Locate the cell with the specified text and output its [X, Y] center coordinate. 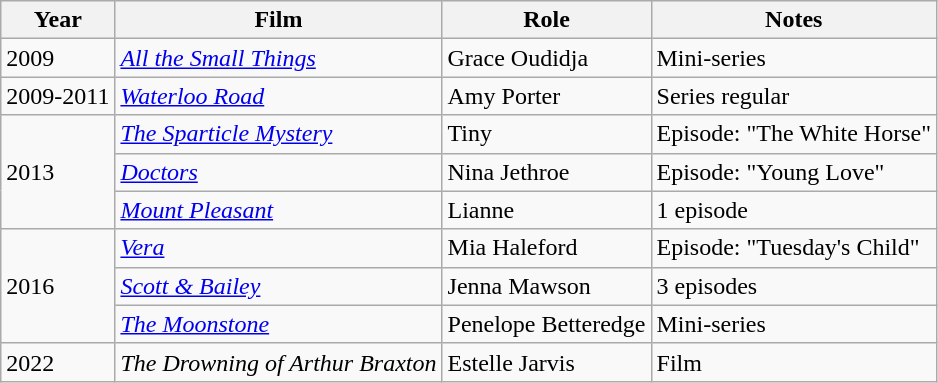
1 episode [794, 210]
The Sparticle Mystery [278, 134]
Jenna Mawson [546, 286]
Year [58, 20]
Series regular [794, 96]
2013 [58, 172]
The Drowning of Arthur Braxton [278, 362]
Mount Pleasant [278, 210]
Lianne [546, 210]
Scott & Bailey [278, 286]
Penelope Betteredge [546, 324]
Episode: "The White Horse" [794, 134]
Waterloo Road [278, 96]
2009 [58, 58]
Vera [278, 248]
2009-2011 [58, 96]
Amy Porter [546, 96]
2022 [58, 362]
Grace Oudidja [546, 58]
Estelle Jarvis [546, 362]
2016 [58, 286]
All the Small Things [278, 58]
Mia Haleford [546, 248]
Nina Jethroe [546, 172]
Notes [794, 20]
3 episodes [794, 286]
Episode: "Tuesday's Child" [794, 248]
Episode: "Young Love" [794, 172]
Role [546, 20]
The Moonstone [278, 324]
Tiny [546, 134]
Doctors [278, 172]
